Determine the (X, Y) coordinate at the center of the cell enclosing the given text.  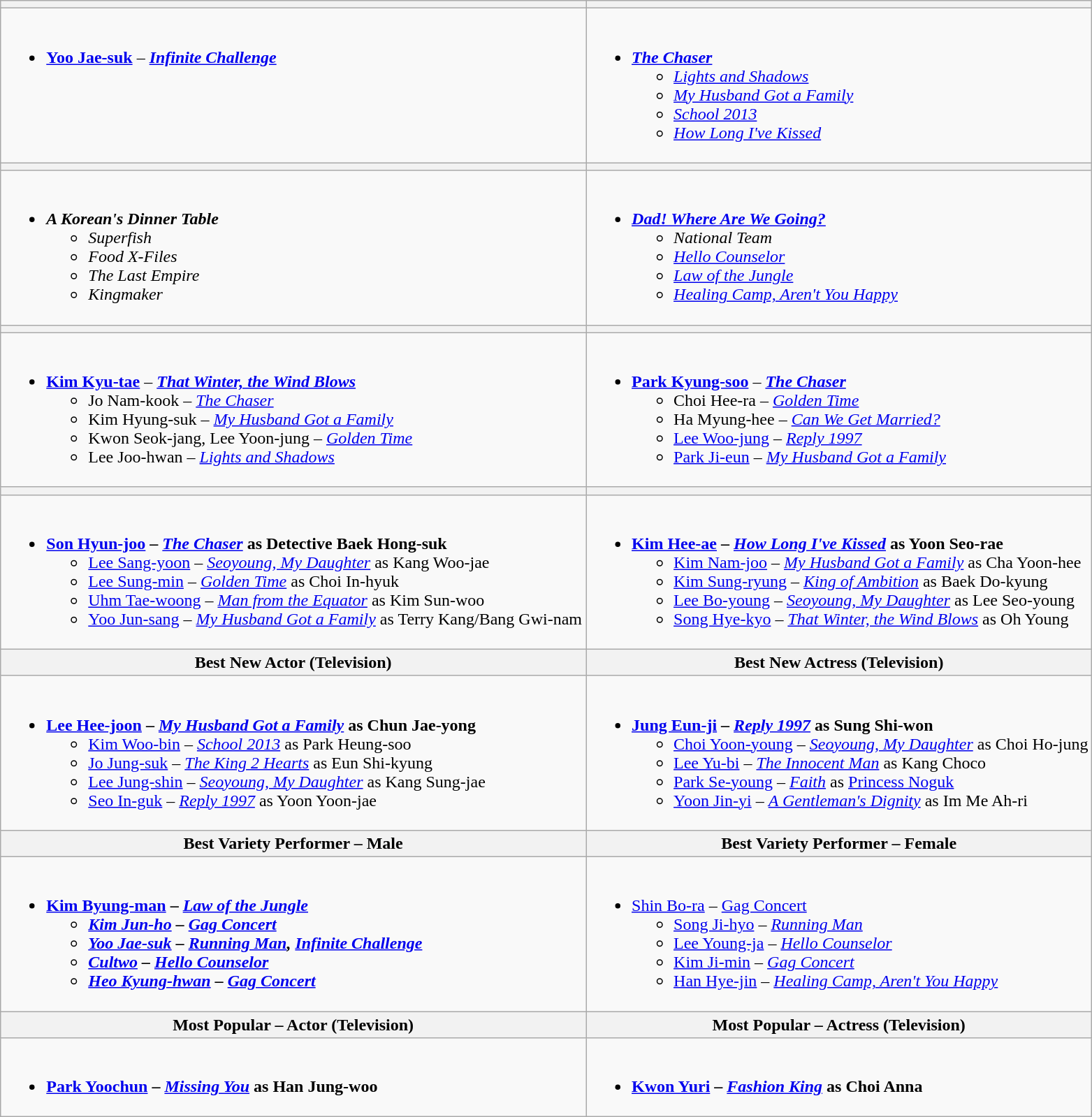
Best New Actress (Television) (839, 662)
Park Kyung-soo – The ChaserChoi Hee-ra – Golden TimeHa Myung-hee – Can We Get Married?Lee Woo-jung – Reply 1997Park Ji-eun – My Husband Got a Family (839, 409)
Best Variety Performer – Female (839, 843)
Shin Bo-ra – Gag ConcertSong Ji-hyo – Running ManLee Young-ja – Hello CounselorKim Ji-min – Gag ConcertHan Hye-jin – Healing Camp, Aren't You Happy (839, 933)
Yoo Jae-suk – Infinite Challenge (293, 85)
The ChaserLights and ShadowsMy Husband Got a FamilySchool 2013How Long I've Kissed (839, 85)
Best Variety Performer – Male (293, 843)
Best New Actor (Television) (293, 662)
Dad! Where Are We Going?National TeamHello CounselorLaw of the JungleHealing Camp, Aren't You Happy (839, 247)
Park Yoochun – Missing You as Han Jung-woo (293, 1077)
Most Popular – Actress (Television) (839, 1025)
Most Popular – Actor (Television) (293, 1025)
A Korean's Dinner TableSuperfishFood X-FilesThe Last EmpireKingmaker (293, 247)
Kwon Yuri – Fashion King as Choi Anna (839, 1077)
